For the text-containing cell, return its midpoint in [x, y] coordinate format. 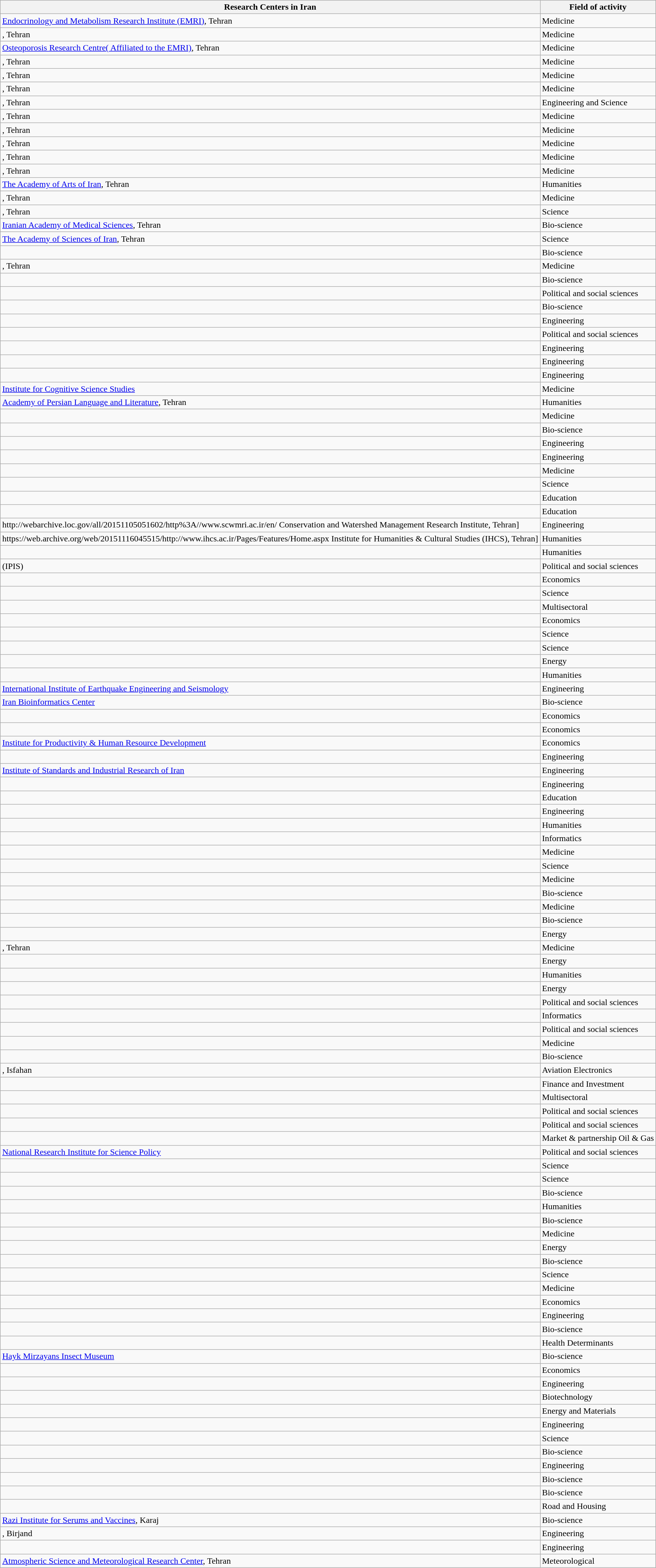
Aviation Electronics [598, 1070]
http://webarchive.loc.gov/all/20151105051602/http%3A//www.scwmri.ac.ir/en/ Conservation and Watershed Management Research Institute, Tehran] [270, 525]
Institute for Productivity & Human Resource Development [270, 743]
Health Determinants [598, 1343]
Road and Housing [598, 1506]
Biotechnology [598, 1397]
Endocrinology and Metabolism Research Institute (EMRI), Tehran [270, 21]
The Academy of Arts of Iran, Tehran [270, 184]
Engineering and Science [598, 102]
Institute of Standards and Industrial Research of Iran [270, 770]
International Institute of Earthquake Engineering and Seismology [270, 689]
https://web.archive.org/web/20151116045515/http://www.ihcs.ac.ir/Pages/Features/Home.aspx Institute for Humanities & Cultural Studies (IHCS), Tehran] [270, 539]
Institute for Cognitive Science Studies [270, 389]
National Research Institute for Science Policy [270, 1152]
Academy of Persian Language and Literature, Tehran [270, 402]
, Birjand [270, 1534]
Osteoporosis Research Centre( Affiliated to the EMRI), Tehran [270, 48]
(IPIS) [270, 566]
Razi Institute for Serums and Vaccines, Karaj [270, 1520]
Energy and Materials [598, 1411]
Atmospheric Science and Meteorological Research Center, Tehran [270, 1561]
Iranian Academy of Medical Sciences, Tehran [270, 225]
Market & partnership Oil & Gas [598, 1138]
Iran Bioinformatics Center [270, 702]
, Isfahan [270, 1070]
Meteorological [598, 1561]
Field of activity [598, 7]
Research Centers in Iran [270, 7]
Hayk Mirzayans Insect Museum [270, 1356]
The Academy of Sciences of Iran, Tehran [270, 239]
Finance and Investment [598, 1084]
